Identify which cell holds the provided text, then report its (x, y) central coordinate. 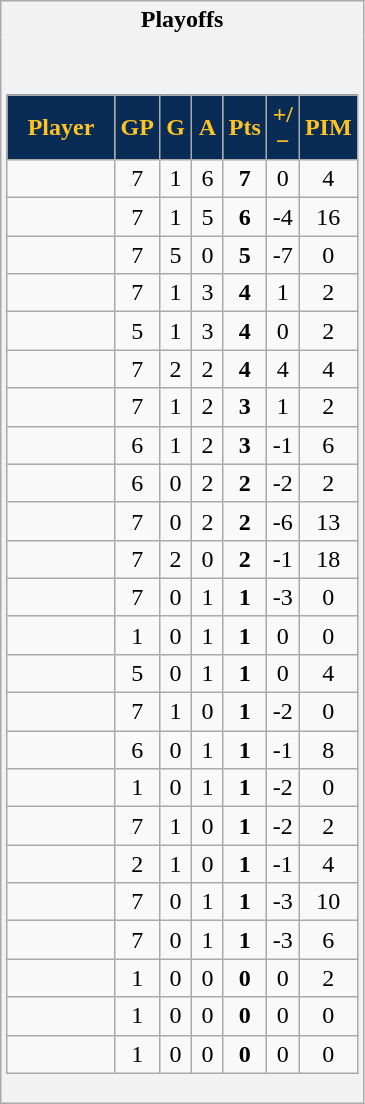
Playoffs (182, 20)
A (208, 128)
Player (61, 128)
+/− (282, 128)
18 (328, 559)
-6 (282, 521)
Pts (244, 128)
GP (137, 128)
-7 (282, 255)
G (175, 128)
PIM (328, 128)
-4 (282, 217)
8 (328, 750)
13 (328, 521)
10 (328, 902)
16 (328, 217)
